Detect which cell encompasses the target text, then output its [x, y] center coordinate. 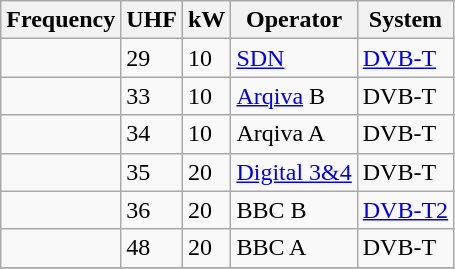
29 [152, 58]
Frequency [61, 20]
BBC A [294, 248]
Arqiva B [294, 96]
Operator [294, 20]
34 [152, 134]
35 [152, 172]
UHF [152, 20]
36 [152, 210]
DVB-T2 [405, 210]
48 [152, 248]
kW [206, 20]
Arqiva A [294, 134]
SDN [294, 58]
33 [152, 96]
System [405, 20]
Digital 3&4 [294, 172]
BBC B [294, 210]
